Output the [X, Y] coordinate of the center of the cell containing the given text.  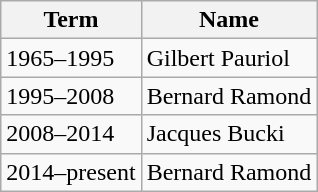
Name [229, 20]
Gilbert Pauriol [229, 58]
2014–present [71, 172]
1965–1995 [71, 58]
Term [71, 20]
Jacques Bucki [229, 134]
1995–2008 [71, 96]
2008–2014 [71, 134]
